Detect which cell encompasses the target text, then output its [X, Y] center coordinate. 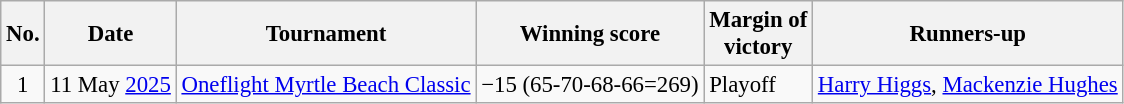
Runners-up [968, 34]
−15 (65-70-68-66=269) [590, 85]
11 May 2025 [110, 85]
No. [23, 34]
Harry Higgs, Mackenzie Hughes [968, 85]
Winning score [590, 34]
Margin ofvictory [758, 34]
Playoff [758, 85]
Oneflight Myrtle Beach Classic [326, 85]
Date [110, 34]
Tournament [326, 34]
1 [23, 85]
